Find where the given text appears and provide that cell's center as (x, y) coordinate. 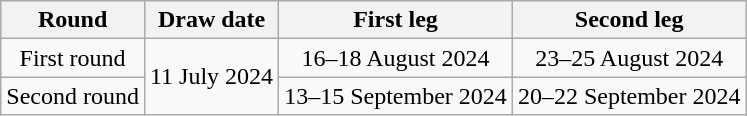
20–22 September 2024 (629, 96)
23–25 August 2024 (629, 58)
First leg (396, 20)
11 July 2024 (211, 77)
16–18 August 2024 (396, 58)
Draw date (211, 20)
Round (73, 20)
Second leg (629, 20)
13–15 September 2024 (396, 96)
Second round (73, 96)
First round (73, 58)
